Find where the given text appears and provide that cell's center as [x, y] coordinate. 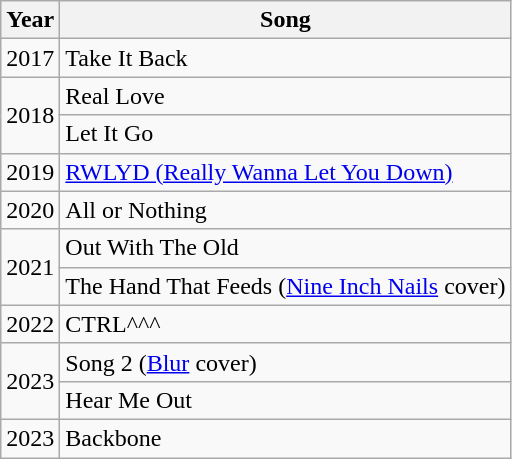
Out With The Old [286, 248]
2020 [30, 210]
All or Nothing [286, 210]
Backbone [286, 438]
2019 [30, 172]
Take It Back [286, 58]
Song 2 (Blur cover) [286, 362]
2022 [30, 324]
Let It Go [286, 134]
Song [286, 20]
Year [30, 20]
Hear Me Out [286, 400]
RWLYD (Really Wanna Let You Down) [286, 172]
2017 [30, 58]
CTRL^^^ [286, 324]
2018 [30, 115]
Real Love [286, 96]
The Hand That Feeds (Nine Inch Nails cover) [286, 286]
2021 [30, 267]
